Search for the cell housing the specified text and yield its (X, Y) center coordinate. 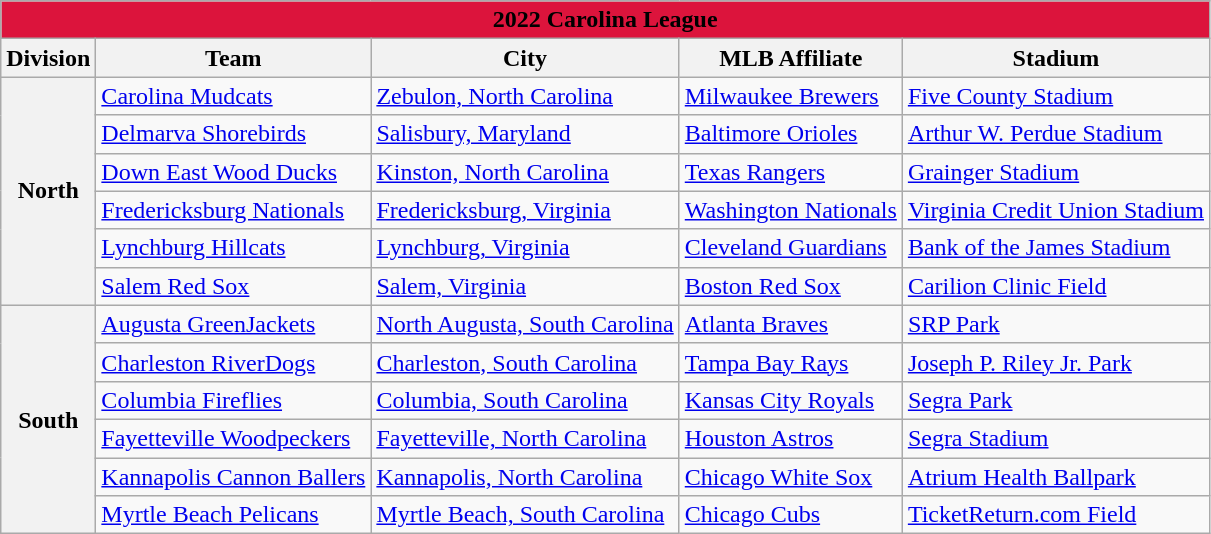
TicketReturn.com Field (1056, 515)
Salem, Virginia (525, 286)
Texas Rangers (790, 172)
Atlanta Braves (790, 324)
Salisbury, Maryland (525, 134)
Kannapolis Cannon Ballers (234, 477)
Boston Red Sox (790, 286)
Five County Stadium (1056, 96)
Zebulon, North Carolina (525, 96)
Baltimore Orioles (790, 134)
Houston Astros (790, 438)
MLB Affiliate (790, 58)
Carolina Mudcats (234, 96)
Atrium Health Ballpark (1056, 477)
Charleston, South Carolina (525, 362)
Kannapolis, North Carolina (525, 477)
Kansas City Royals (790, 400)
Fredericksburg, Virginia (525, 210)
Joseph P. Riley Jr. Park (1056, 362)
Division (48, 58)
Tampa Bay Rays (790, 362)
Milwaukee Brewers (790, 96)
Cleveland Guardians (790, 248)
North Augusta, South Carolina (525, 324)
Bank of the James Stadium (1056, 248)
Augusta GreenJackets (234, 324)
North (48, 191)
Fayetteville Woodpeckers (234, 438)
Lynchburg, Virginia (525, 248)
Charleston RiverDogs (234, 362)
2022 Carolina League (606, 20)
Virginia Credit Union Stadium (1056, 210)
Chicago White Sox (790, 477)
Myrtle Beach Pelicans (234, 515)
Stadium (1056, 58)
Team (234, 58)
Fayetteville, North Carolina (525, 438)
Delmarva Shorebirds (234, 134)
Chicago Cubs (790, 515)
SRP Park (1056, 324)
South (48, 419)
City (525, 58)
Washington Nationals (790, 210)
Columbia, South Carolina (525, 400)
Down East Wood Ducks (234, 172)
Grainger Stadium (1056, 172)
Columbia Fireflies (234, 400)
Myrtle Beach, South Carolina (525, 515)
Lynchburg Hillcats (234, 248)
Carilion Clinic Field (1056, 286)
Kinston, North Carolina (525, 172)
Arthur W. Perdue Stadium (1056, 134)
Fredericksburg Nationals (234, 210)
Segra Park (1056, 400)
Salem Red Sox (234, 286)
Segra Stadium (1056, 438)
